Locate the cell with the specified text and output its [x, y] center coordinate. 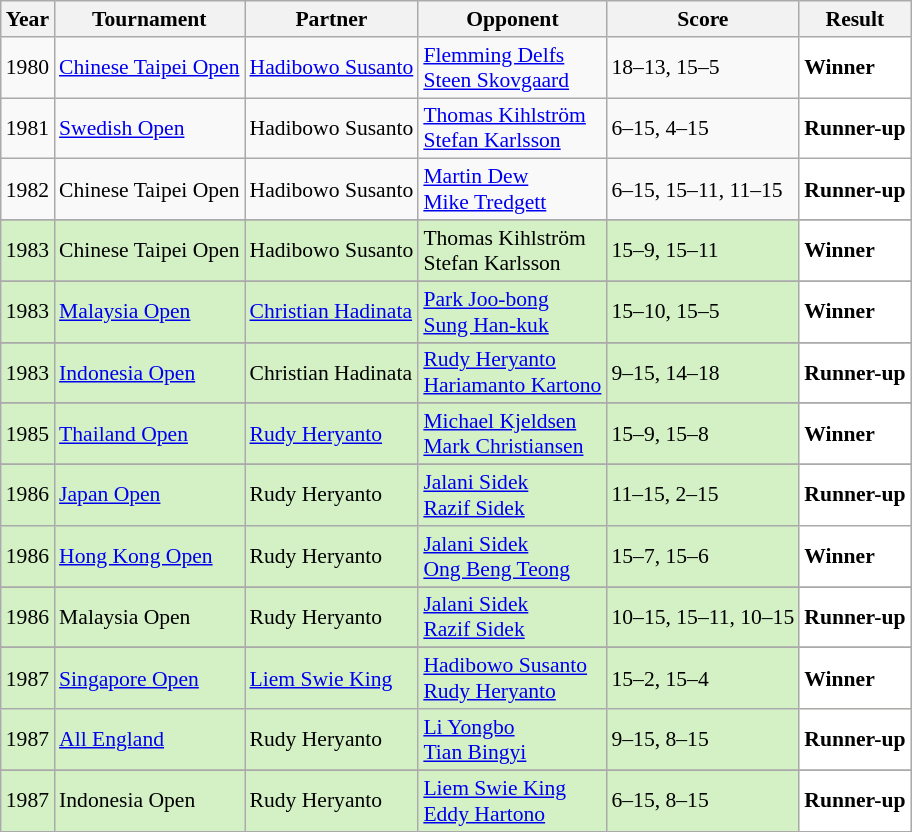
1982 [28, 190]
15–2, 15–4 [702, 678]
9–15, 14–18 [702, 372]
Score [702, 19]
Singapore Open [149, 678]
6–15, 4–15 [702, 128]
Jalani Sidek Ong Beng Teong [512, 556]
Year [28, 19]
Thailand Open [149, 434]
All England [149, 740]
Park Joo-bong Sung Han-kuk [512, 312]
Swedish Open [149, 128]
Flemming Delfs Steen Skovgaard [512, 68]
Rudy Heryanto Hariamanto Kartono [512, 372]
Liem Swie King Eddy Hartono [512, 800]
Li Yongbo Tian Bingyi [512, 740]
9–15, 8–15 [702, 740]
Partner [331, 19]
18–13, 15–5 [702, 68]
10–15, 15–11, 10–15 [702, 618]
Michael Kjeldsen Mark Christiansen [512, 434]
6–15, 15–11, 11–15 [702, 190]
Martin Dew Mike Tredgett [512, 190]
11–15, 2–15 [702, 496]
15–7, 15–6 [702, 556]
Hong Kong Open [149, 556]
Tournament [149, 19]
Opponent [512, 19]
15–9, 15–8 [702, 434]
6–15, 8–15 [702, 800]
Liem Swie King [331, 678]
1980 [28, 68]
1981 [28, 128]
1985 [28, 434]
15–9, 15–11 [702, 250]
Hadibowo Susanto Rudy Heryanto [512, 678]
15–10, 15–5 [702, 312]
Japan Open [149, 496]
Result [854, 19]
